Return [X, Y] of the center of cell containing provided text 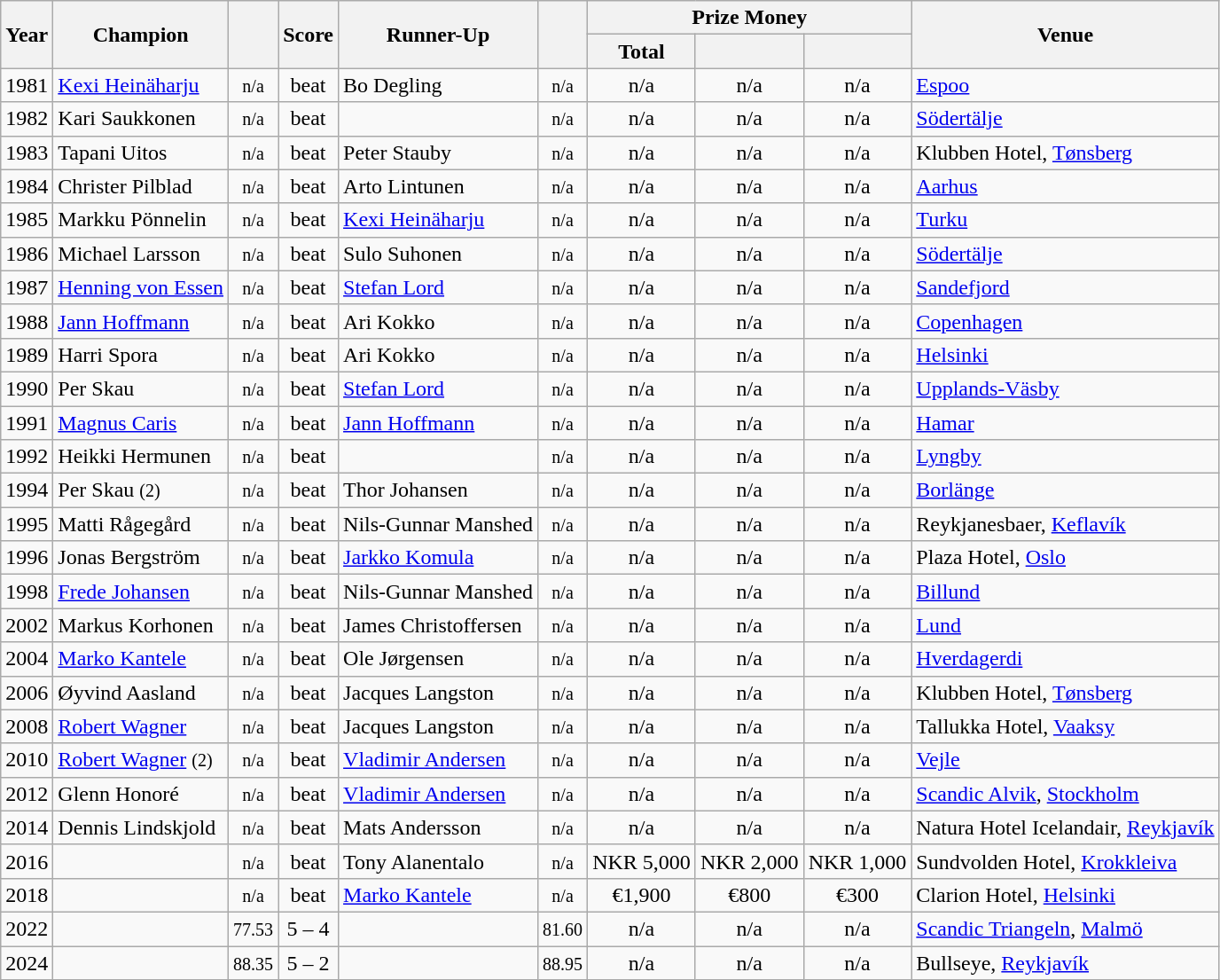
2024 [27, 962]
2014 [27, 827]
Frede Johansen [141, 592]
Christer Pilblad [141, 186]
2004 [27, 659]
1992 [27, 457]
Mats Andersson [438, 827]
€800 [749, 895]
Sulo Suhonen [438, 254]
2010 [27, 760]
1995 [27, 524]
1982 [27, 119]
Venue [1066, 35]
2018 [27, 895]
81.60 [563, 929]
Tony Alanentalo [438, 861]
Total [642, 51]
Lund [1066, 625]
Arto Lintunen [438, 186]
Upplands-Väsby [1066, 388]
NKR 2,000 [749, 861]
2022 [27, 929]
88.35 [254, 962]
2002 [27, 625]
Year [27, 35]
1981 [27, 85]
Per Skau (2) [141, 490]
1983 [27, 153]
Per Skau [141, 388]
2016 [27, 861]
Jarkko Komula [438, 558]
NKR 5,000 [642, 861]
Bullseye, Reykjavík [1066, 962]
88.95 [563, 962]
1998 [27, 592]
€1,900 [642, 895]
Espoo [1066, 85]
NKR 1,000 [857, 861]
James Christoffersen [438, 625]
Markku Pönnelin [141, 220]
Ole Jørgensen [438, 659]
Scandic Alvik, Stockholm [1066, 794]
Markus Korhonen [141, 625]
Hamar [1066, 423]
Robert Wagner (2) [141, 760]
Prize Money [750, 18]
€300 [857, 895]
2012 [27, 794]
Henning von Essen [141, 287]
Helsinki [1066, 355]
Thor Johansen [438, 490]
Score [309, 35]
Tallukka Hotel, Vaaksy [1066, 726]
Robert Wagner [141, 726]
1994 [27, 490]
5 – 2 [309, 962]
1988 [27, 321]
Dennis Lindskjold [141, 827]
Sundvolden Hotel, Krokkleiva [1066, 861]
Sandefjord [1066, 287]
Copenhagen [1066, 321]
1996 [27, 558]
Øyvind Aasland [141, 693]
1985 [27, 220]
1984 [27, 186]
2008 [27, 726]
Vejle [1066, 760]
Billund [1066, 592]
Aarhus [1066, 186]
1987 [27, 287]
Borlänge [1066, 490]
Plaza Hotel, Oslo [1066, 558]
Bo Degling [438, 85]
1989 [27, 355]
Lyngby [1066, 457]
Tapani Uitos [141, 153]
Hverdagerdi [1066, 659]
Champion [141, 35]
1986 [27, 254]
Scandic Triangeln, Malmö [1066, 929]
5 – 4 [309, 929]
77.53 [254, 929]
Peter Stauby [438, 153]
Magnus Caris [141, 423]
Jonas Bergström [141, 558]
Runner-Up [438, 35]
1991 [27, 423]
Glenn Honoré [141, 794]
Harri Spora [141, 355]
Kari Saukkonen [141, 119]
Michael Larsson [141, 254]
2006 [27, 693]
Matti Rågegård [141, 524]
Reykjanesbaer, Keflavík [1066, 524]
Clarion Hotel, Helsinki [1066, 895]
Natura Hotel Icelandair, Reykjavík [1066, 827]
Heikki Hermunen [141, 457]
Turku [1066, 220]
1990 [27, 388]
